Identify which cell holds the provided text, then report its [X, Y] central coordinate. 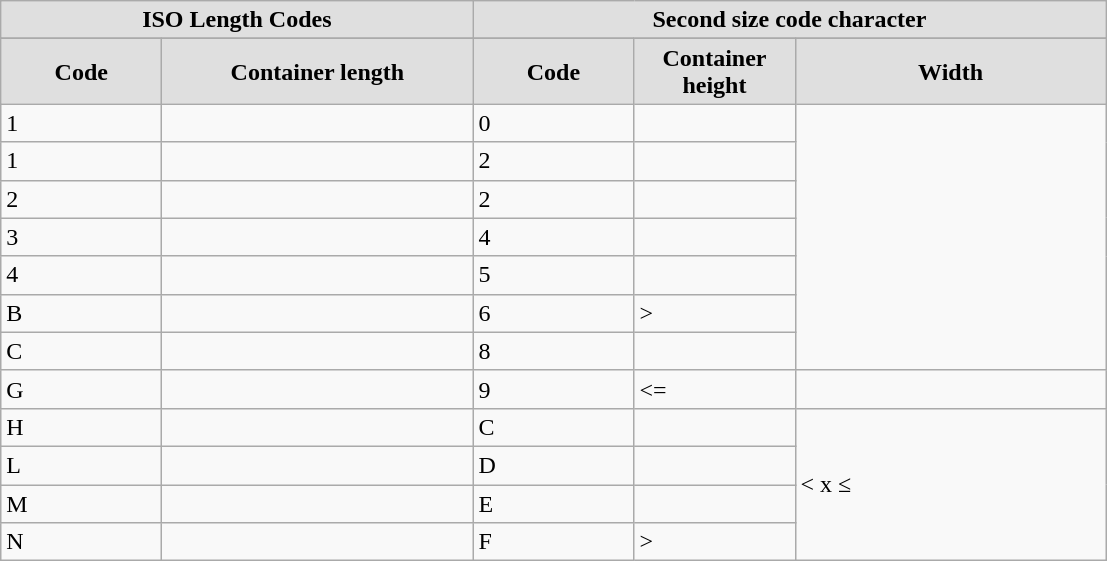
0 [554, 123]
N [82, 542]
B [82, 313]
ISO Length Codes [237, 20]
Second size code character [790, 20]
D [554, 465]
6 [554, 313]
9 [554, 389]
Width [950, 72]
5 [554, 275]
L [82, 465]
M [82, 503]
G [82, 389]
Container length [318, 72]
< x ≤ [950, 484]
8 [554, 351]
H [82, 427]
<= [714, 389]
Container height [714, 72]
E [554, 503]
3 [82, 237]
F [554, 542]
